Locate the cell with the specified text and output its (X, Y) center coordinate. 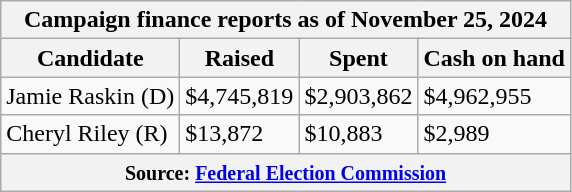
Cheryl Riley (R) (90, 134)
$4,962,955 (494, 96)
$2,989 (494, 134)
$4,745,819 (240, 96)
Jamie Raskin (D) (90, 96)
Candidate (90, 58)
Source: Federal Election Commission (286, 172)
Campaign finance reports as of November 25, 2024 (286, 20)
$13,872 (240, 134)
Spent (358, 58)
Cash on hand (494, 58)
$10,883 (358, 134)
$2,903,862 (358, 96)
Raised (240, 58)
